Locate the cell with the specified text and output its (X, Y) center coordinate. 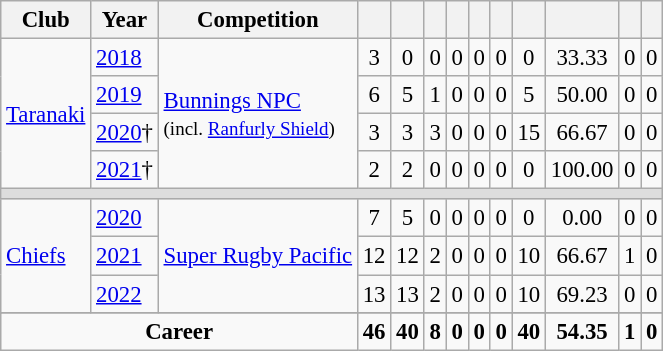
54.35 (582, 331)
Taranaki (46, 114)
2020† (125, 133)
2021 (125, 256)
33.33 (582, 58)
69.23 (582, 294)
100.00 (582, 170)
Competition (258, 20)
Super Rugby Pacific (258, 256)
0.00 (582, 219)
7 (374, 219)
8 (435, 331)
6 (374, 95)
2019 (125, 95)
46 (374, 331)
2021† (125, 170)
15 (528, 133)
Chiefs (46, 256)
Year (125, 20)
2018 (125, 58)
50.00 (582, 95)
Club (46, 20)
2020 (125, 219)
Career (180, 331)
Bunnings NPC(incl. Ranfurly Shield) (258, 114)
2022 (125, 294)
